Return [x, y] of the center of cell containing provided text 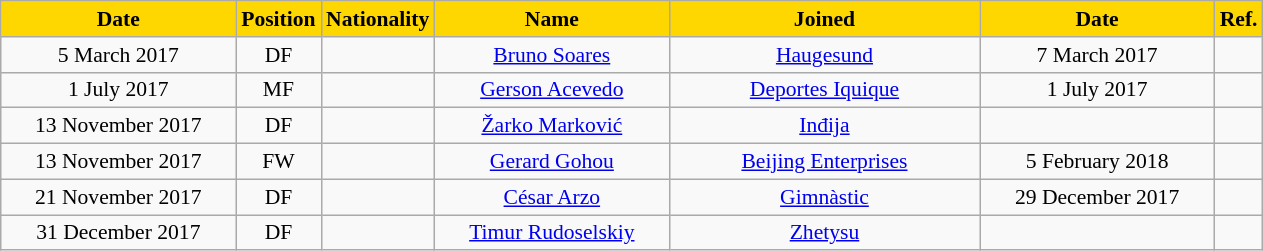
Deportes Iquique [824, 90]
29 December 2017 [1098, 197]
Žarko Marković [552, 126]
FW [278, 162]
Zhetysu [824, 233]
Name [552, 19]
7 March 2017 [1098, 55]
Nationality [378, 19]
Beijing Enterprises [824, 162]
MF [278, 90]
5 March 2017 [118, 55]
Position [278, 19]
21 November 2017 [118, 197]
César Arzo [552, 197]
Joined [824, 19]
Ref. [1239, 19]
Inđija [824, 126]
Haugesund [824, 55]
Gerard Gohou [552, 162]
Gerson Acevedo [552, 90]
Timur Rudoselskiy [552, 233]
Gimnàstic [824, 197]
5 February 2018 [1098, 162]
Bruno Soares [552, 55]
31 December 2017 [118, 233]
